Scan for the cell matching the given text and deliver its (x, y) coordinate at center. 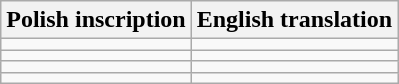
Polish inscription (96, 20)
English translation (294, 20)
